For the text-containing cell, return its midpoint in (x, y) coordinate format. 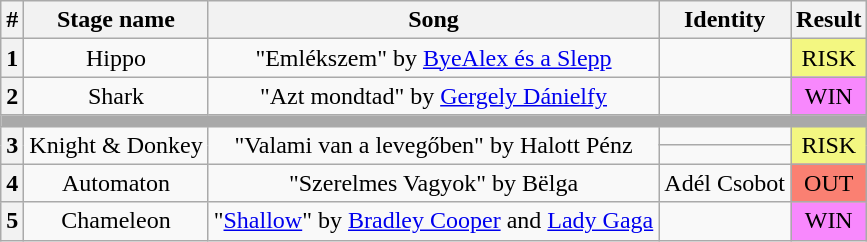
Knight & Donkey (116, 145)
2 (12, 96)
# (12, 20)
1 (12, 58)
"Shallow" by Bradley Cooper and Lady Gaga (434, 221)
"Valami van a levegőben" by Halott Pénz (434, 145)
"Azt mondtad" by Gergely Dánielfy (434, 96)
Hippo (116, 58)
Song (434, 20)
4 (12, 183)
Identity (725, 20)
Result (829, 20)
3 (12, 145)
Chameleon (116, 221)
Automaton (116, 183)
"Emlékszem" by ByeAlex és a Slepp (434, 58)
"Szerelmes Vagyok" by Bëlga (434, 183)
Adél Csobot (725, 183)
Shark (116, 96)
Stage name (116, 20)
5 (12, 221)
OUT (829, 183)
